Return [X, Y] of the center of cell containing provided text 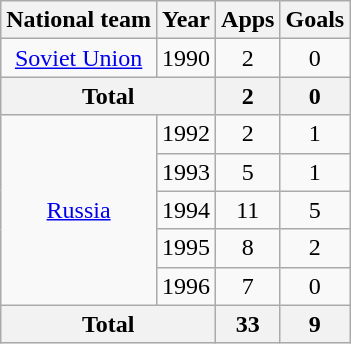
7 [248, 286]
1992 [186, 134]
1996 [186, 286]
1993 [186, 172]
1995 [186, 248]
1994 [186, 210]
Soviet Union [79, 58]
11 [248, 210]
9 [315, 324]
Russia [79, 210]
Year [186, 20]
Goals [315, 20]
National team [79, 20]
33 [248, 324]
Apps [248, 20]
1990 [186, 58]
8 [248, 248]
